Locate the cell with the specified text and output its [X, Y] center coordinate. 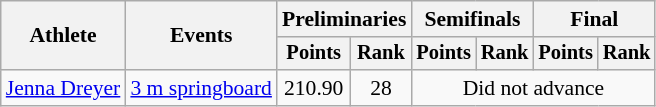
210.90 [314, 88]
Final [594, 19]
Events [201, 36]
Jenna Dreyer [64, 88]
Did not advance [533, 88]
Athlete [64, 36]
3 m springboard [201, 88]
Preliminaries [344, 19]
28 [380, 88]
Semifinals [472, 19]
